Pinpoint the cell where the given text exists, returning its (x, y) midpoint coordinate. 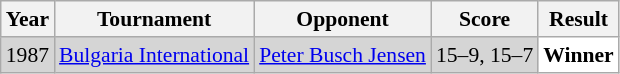
Opponent (342, 19)
Tournament (154, 19)
Score (484, 19)
15–9, 15–7 (484, 55)
1987 (28, 55)
Result (578, 19)
Bulgaria International (154, 55)
Peter Busch Jensen (342, 55)
Winner (578, 55)
Year (28, 19)
